Determine the [x, y] coordinate at the center of the cell enclosing the given text.  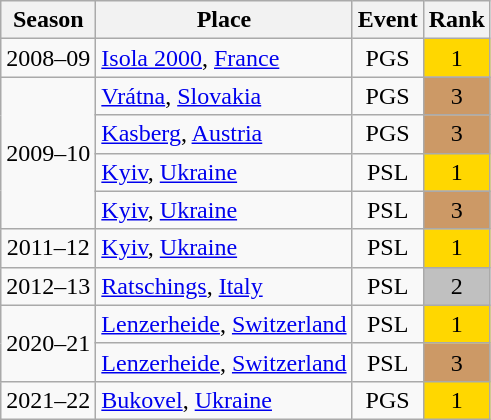
2021–22 [48, 400]
Kasberg, Austria [224, 134]
Ratschings, Italy [224, 286]
2009–10 [48, 153]
2020–21 [48, 343]
Isola 2000, France [224, 58]
2 [456, 286]
Bukovel, Ukraine [224, 400]
Rank [456, 20]
2008–09 [48, 58]
Place [224, 20]
Event [388, 20]
Season [48, 20]
Vrátna, Slovakia [224, 96]
2012–13 [48, 286]
2011–12 [48, 248]
